Extract the [X, Y] coordinate from the center of the cell holding the provided text.  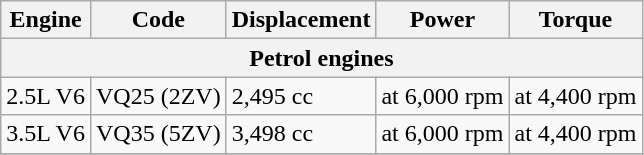
2.5L V6 [46, 96]
Code [158, 20]
Petrol engines [322, 58]
2,495 cc [301, 96]
VQ25 (2ZV) [158, 96]
Engine [46, 20]
3,498 cc [301, 134]
Displacement [301, 20]
Torque [576, 20]
Power [442, 20]
VQ35 (5ZV) [158, 134]
3.5L V6 [46, 134]
